Scan for the cell matching the given text and deliver its [x, y] coordinate at center. 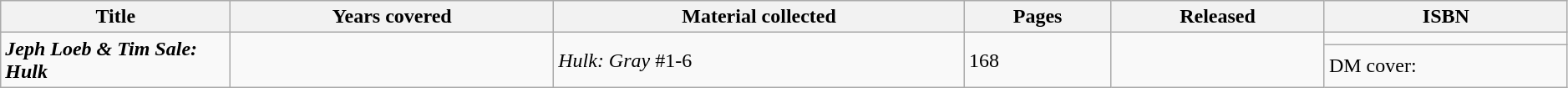
Title [115, 17]
ISBN [1445, 17]
Material collected [759, 17]
Released [1218, 17]
Jeph Loeb & Tim Sale: Hulk [115, 60]
DM cover: [1445, 65]
Hulk: Gray #1-6 [759, 60]
Pages [1038, 17]
168 [1038, 60]
Years covered [393, 17]
